Find where the given text appears and provide that cell's center as [X, Y] coordinate. 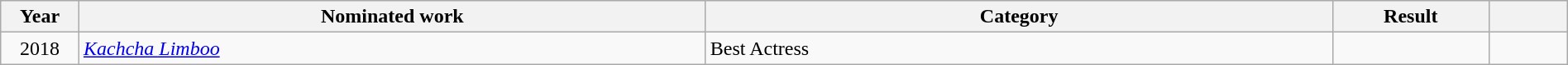
Best Actress [1019, 48]
Kachcha Limboo [392, 48]
Year [40, 17]
Nominated work [392, 17]
Category [1019, 17]
Result [1411, 17]
2018 [40, 48]
